Search for the cell housing the specified text and yield its (x, y) center coordinate. 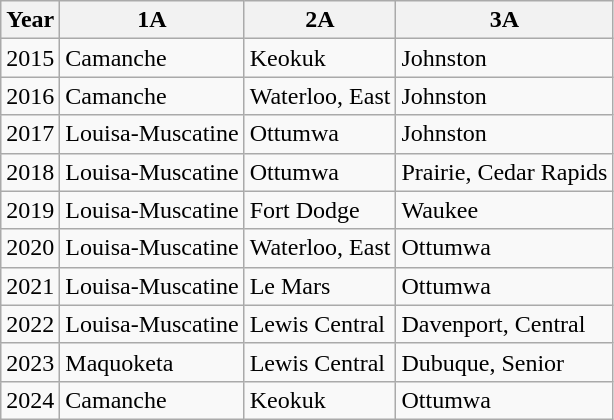
2A (320, 20)
2024 (30, 400)
Fort Dodge (320, 210)
Davenport, Central (504, 324)
2017 (30, 134)
Waukee (504, 210)
2020 (30, 248)
3A (504, 20)
Year (30, 20)
Le Mars (320, 286)
2019 (30, 210)
2015 (30, 58)
2021 (30, 286)
2023 (30, 362)
2018 (30, 172)
Maquoketa (152, 362)
Dubuque, Senior (504, 362)
2022 (30, 324)
1A (152, 20)
Prairie, Cedar Rapids (504, 172)
2016 (30, 96)
